Extract the [x, y] coordinate from the center of the cell holding the provided text.  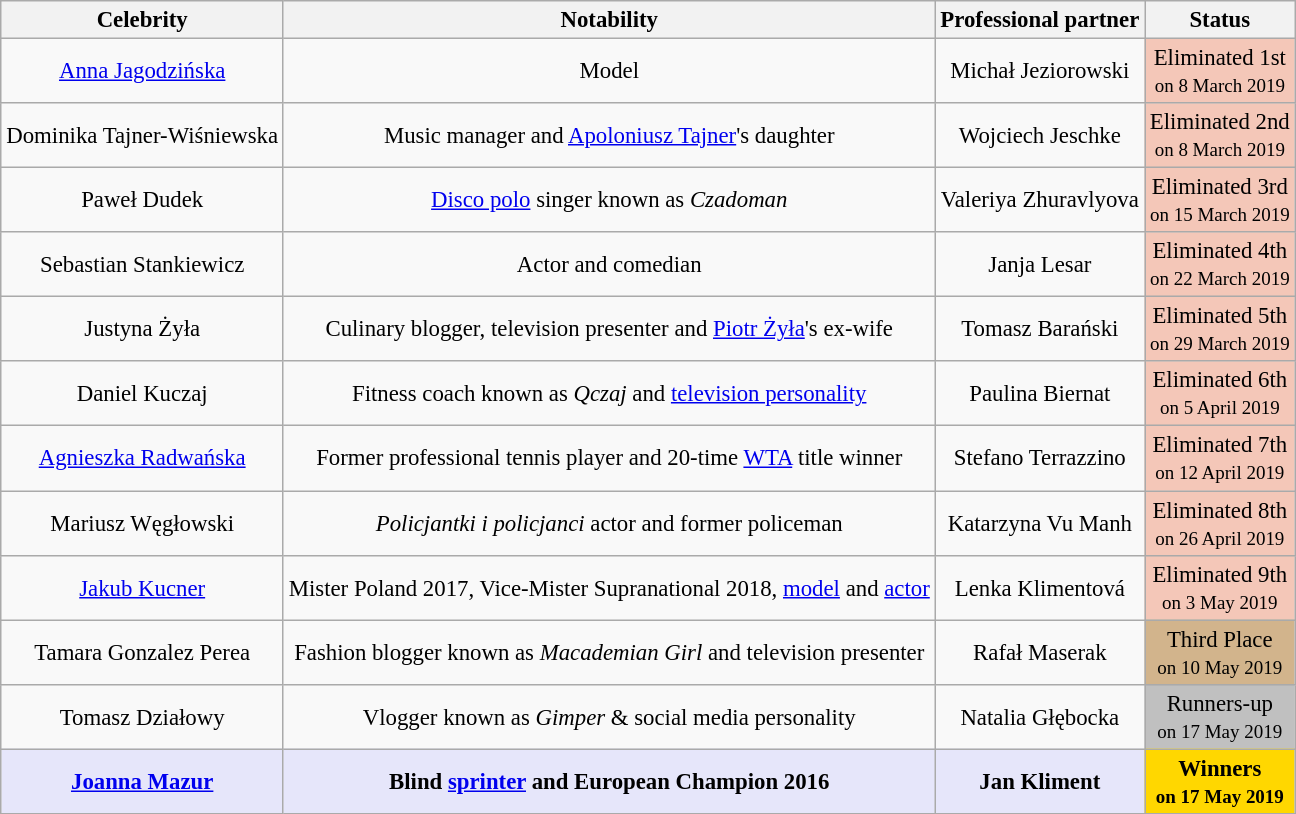
Mister Poland 2017, Vice-Mister Supranational 2018, model and actor [609, 588]
Blind sprinter and European Champion 2016 [609, 782]
Eliminated 7thon 12 April 2019 [1220, 458]
Fashion blogger known as Macademian Girl and television presenter [609, 652]
Katarzyna Vu Manh [1040, 522]
Tomasz Barański [1040, 330]
Janja Lesar [1040, 264]
Eliminated 6thon 5 April 2019 [1220, 394]
Paulina Biernat [1040, 394]
Dominika Tajner-Wiśniewska [142, 136]
Vlogger known as Gimper & social media personality [609, 716]
Agnieszka Radwańska [142, 458]
Disco polo singer known as Czadoman [609, 200]
Jakub Kucner [142, 588]
Eliminated 2ndon 8 March 2019 [1220, 136]
Sebastian Stankiewicz [142, 264]
Wojciech Jeschke [1040, 136]
Mariusz Węgłowski [142, 522]
Celebrity [142, 20]
Professional partner [1040, 20]
Culinary blogger, television presenter and Piotr Żyła's ex-wife [609, 330]
Anna Jagodzińska [142, 70]
Policjantki i policjanci actor and former policeman [609, 522]
Michał Jeziorowski [1040, 70]
Eliminated 8thon 26 April 2019 [1220, 522]
Model [609, 70]
Rafał Maserak [1040, 652]
Joanna Mazur [142, 782]
Music manager and Apoloniusz Tajner's daughter [609, 136]
Natalia Głębocka [1040, 716]
Stefano Terrazzino [1040, 458]
Justyna Żyła [142, 330]
Status [1220, 20]
Fitness coach known as Qczaj and television personality [609, 394]
Paweł Dudek [142, 200]
Tamara Gonzalez Perea [142, 652]
Valeriya Zhuravlyova [1040, 200]
Jan Kliment [1040, 782]
Eliminated 3rdon 15 March 2019 [1220, 200]
Runners-upon 17 May 2019 [1220, 716]
Daniel Kuczaj [142, 394]
Tomasz Działowy [142, 716]
Eliminated 5thon 29 March 2019 [1220, 330]
Notability [609, 20]
Eliminated 4thon 22 March 2019 [1220, 264]
Former professional tennis player and 20-time WTA title winner [609, 458]
Winnerson 17 May 2019 [1220, 782]
Third Placeon 10 May 2019 [1220, 652]
Eliminated 9thon 3 May 2019 [1220, 588]
Actor and comedian [609, 264]
Eliminated 1ston 8 March 2019 [1220, 70]
Lenka Klimentová [1040, 588]
